Detect which cell encompasses the target text, then output its (X, Y) center coordinate. 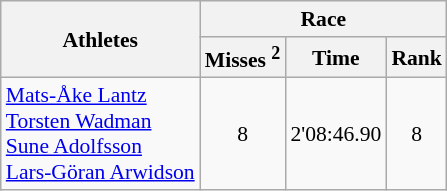
Time (336, 58)
Athletes (100, 40)
Misses 2 (243, 58)
Race (324, 19)
Rank (416, 58)
Mats-Åke LantzTorsten WadmanSune AdolfssonLars-Göran Arwidson (100, 134)
2'08:46.90 (336, 134)
